Scan for the cell matching the given text and deliver its (X, Y) coordinate at center. 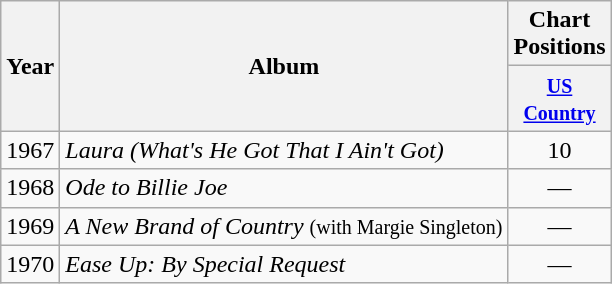
1970 (30, 264)
1969 (30, 226)
Album (284, 66)
10 (560, 150)
Laura (What's He Got That I Ain't Got) (284, 150)
Chart Positions (560, 34)
Year (30, 66)
1967 (30, 150)
1968 (30, 188)
A New Brand of Country (with Margie Singleton) (284, 226)
Ease Up: By Special Request (284, 264)
US Country (560, 98)
Ode to Billie Joe (284, 188)
